From the cell containing the given text, extract its center point as (x, y) coordinate. 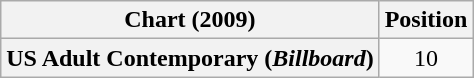
Chart (2009) (190, 20)
10 (426, 58)
Position (426, 20)
US Adult Contemporary (Billboard) (190, 58)
